Return the (x, y) coordinate for the center point of the cell that contains the specified text.  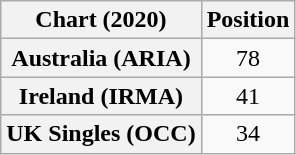
Position (248, 20)
34 (248, 134)
78 (248, 58)
Chart (2020) (101, 20)
41 (248, 96)
Ireland (IRMA) (101, 96)
Australia (ARIA) (101, 58)
UK Singles (OCC) (101, 134)
